From the cell containing the given text, extract its center point as [X, Y] coordinate. 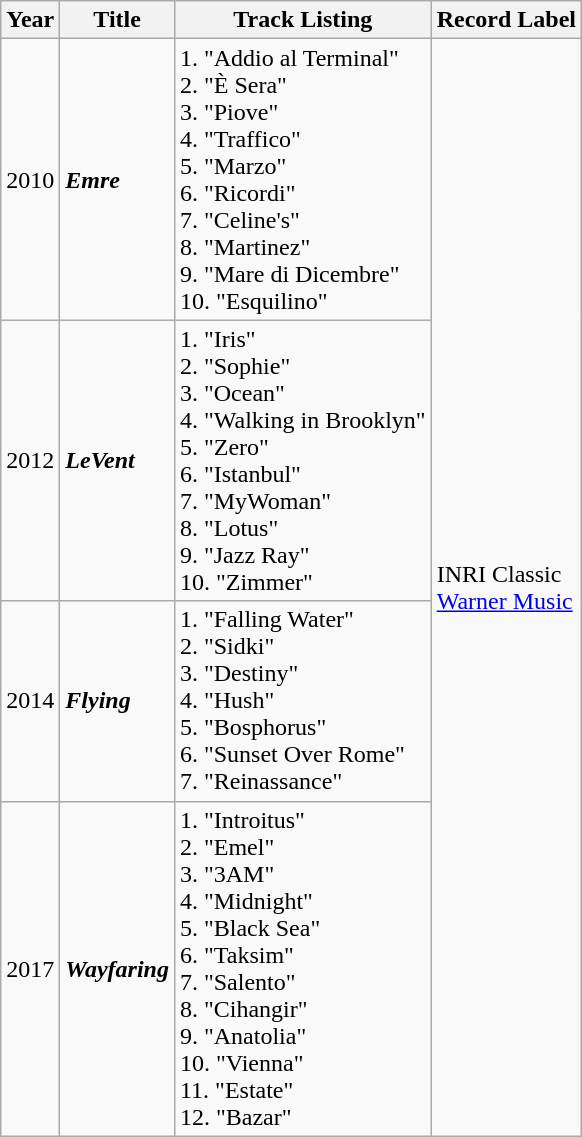
Record Label [506, 20]
Flying [118, 701]
Title [118, 20]
Year [30, 20]
Track Listing [302, 20]
INRI ClassicWarner Music [506, 588]
2010 [30, 180]
1. "Falling Water"2. "Sidki"3. "Destiny"4. "Hush"5. "Bosphorus"6. "Sunset Over Rome"7. "Reinassance" [302, 701]
Emre [118, 180]
LeVent [118, 460]
1. "Iris"2. "Sophie"3. "Ocean"4. "Walking in Brooklyn"5. "Zero"6. "Istanbul"7. "MyWoman"8. "Lotus"9. "Jazz Ray"10. "Zimmer" [302, 460]
1. "Introitus"2. "Emel"3. "3AM"4. "Midnight"5. "Black Sea"6. "Taksim"7. "Salento"8. "Cihangir"9. "Anatolia"10. "Vienna"11. "Estate"12. "Bazar" [302, 968]
2012 [30, 460]
Wayfaring [118, 968]
2014 [30, 701]
2017 [30, 968]
1. "Addio al Terminal"2. "È Sera"3. "Piove"4. "Traffico"5. "Marzo"6. "Ricordi"7. "Celine's"8. "Martinez"9. "Mare di Dicembre"10. "Esquilino" [302, 180]
